Search for the cell housing the specified text and yield its (x, y) center coordinate. 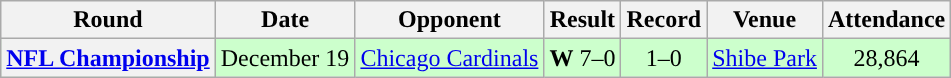
28,864 (886, 58)
Opponent (450, 20)
NFL Championship (108, 58)
Date (285, 20)
December 19 (285, 58)
1–0 (664, 58)
Result (582, 20)
Record (664, 20)
Shibe Park (765, 58)
Attendance (886, 20)
Venue (765, 20)
W 7–0 (582, 58)
Round (108, 20)
Chicago Cardinals (450, 58)
